For the text-containing cell, return its midpoint in [X, Y] coordinate format. 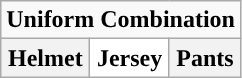
Jersey [130, 58]
Pants [204, 58]
Uniform Combination [121, 20]
Helmet [46, 58]
